Identify which cell holds the provided text, then report its [x, y] central coordinate. 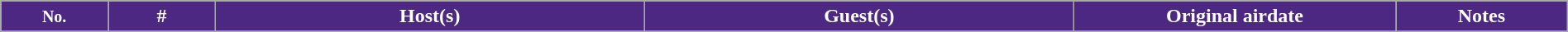
Host(s) [430, 16]
No. [55, 16]
Notes [1482, 16]
# [161, 16]
Guest(s) [858, 16]
Original airdate [1234, 16]
